For the text-containing cell, return its midpoint in (x, y) coordinate format. 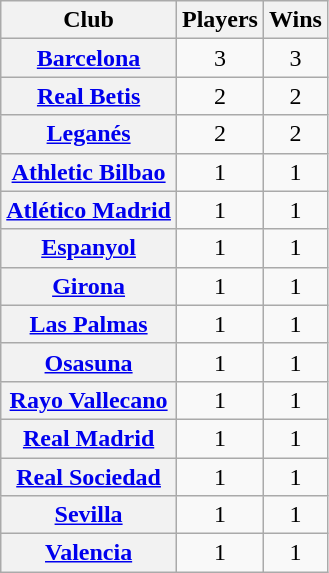
Las Palmas (89, 324)
Real Sociedad (89, 477)
Valencia (89, 553)
Real Madrid (89, 438)
Wins (295, 20)
Leganés (89, 134)
Barcelona (89, 58)
Club (89, 20)
Athletic Bilbao (89, 172)
Sevilla (89, 515)
Espanyol (89, 248)
Rayo Vallecano (89, 400)
Atlético Madrid (89, 210)
Real Betis (89, 96)
Osasuna (89, 362)
Girona (89, 286)
Players (220, 20)
